Return the (X, Y) coordinate for the center point of the cell that contains the specified text.  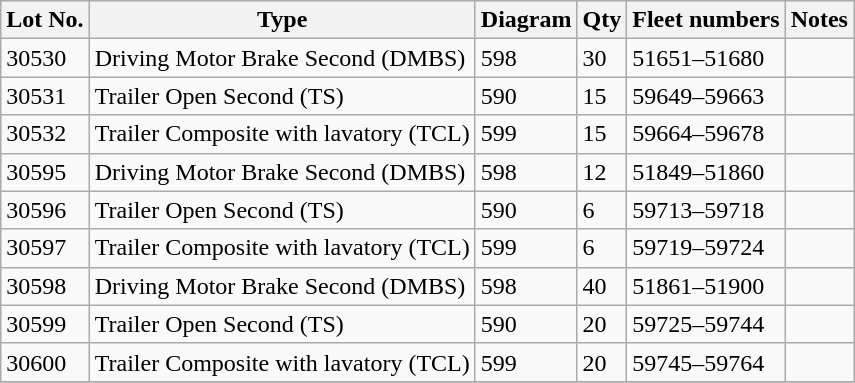
51861–51900 (706, 286)
40 (602, 286)
30599 (45, 324)
12 (602, 172)
59713–59718 (706, 210)
59745–59764 (706, 362)
Lot No. (45, 20)
Diagram (526, 20)
30598 (45, 286)
51651–51680 (706, 58)
30532 (45, 134)
Type (282, 20)
30531 (45, 96)
51849–51860 (706, 172)
30530 (45, 58)
30597 (45, 248)
30600 (45, 362)
59725–59744 (706, 324)
59664–59678 (706, 134)
Fleet numbers (706, 20)
Notes (819, 20)
59719–59724 (706, 248)
30 (602, 58)
30595 (45, 172)
59649–59663 (706, 96)
Qty (602, 20)
30596 (45, 210)
